Pinpoint the cell where the given text exists, returning its (x, y) midpoint coordinate. 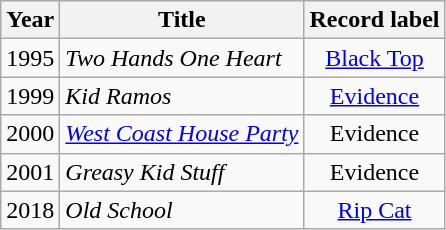
2000 (30, 134)
Kid Ramos (182, 96)
Record label (374, 20)
2018 (30, 210)
Two Hands One Heart (182, 58)
1999 (30, 96)
Old School (182, 210)
1995 (30, 58)
Year (30, 20)
Title (182, 20)
West Coast House Party (182, 134)
Greasy Kid Stuff (182, 172)
Rip Cat (374, 210)
Black Top (374, 58)
2001 (30, 172)
